Pinpoint the cell where the given text exists, returning its [x, y] midpoint coordinate. 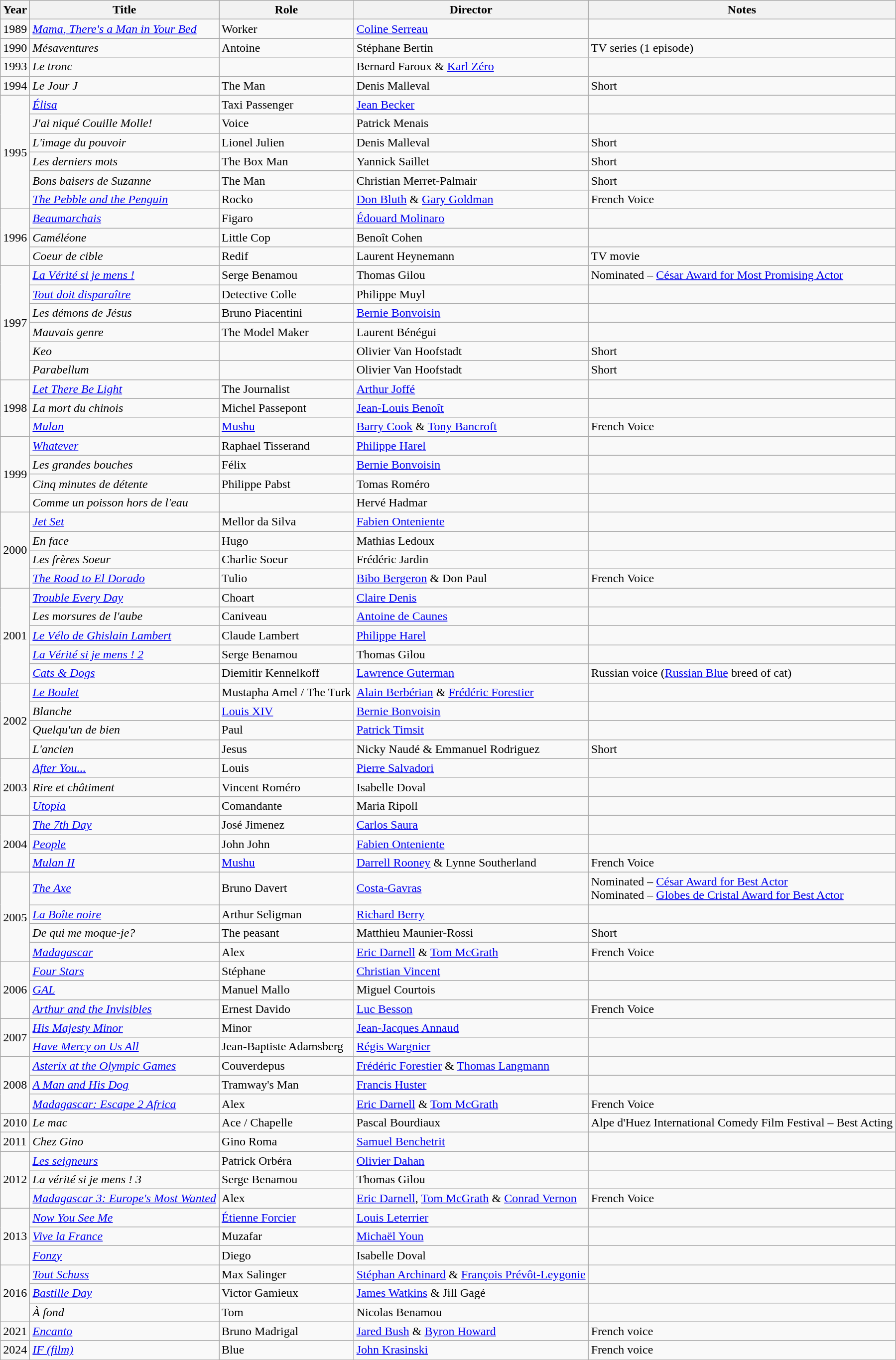
Blue [287, 1350]
Laurent Heynemann [471, 256]
Les derniers mots [125, 161]
2002 [15, 721]
Beaumarchais [125, 218]
The Axe [125, 888]
Title [125, 10]
Mama, There's a Man in Your Bed [125, 29]
Carlos Saura [471, 825]
Madagascar 3: Europe's Most Wanted [125, 1199]
Antoine de Caunes [471, 617]
Raphael Tisserand [287, 446]
2010 [15, 1122]
Louis [287, 768]
The Model Maker [287, 332]
Louis XIV [287, 711]
Costa-Gavras [471, 888]
Arthur and the Invisibles [125, 1009]
Arthur Seligman [287, 914]
1999 [15, 474]
Bons baisers de Suzanne [125, 180]
Élisa [125, 105]
Utopía [125, 806]
Max Salinger [287, 1274]
2005 [15, 917]
Bruno Piacentini [287, 313]
Le Boulet [125, 692]
Alain Berbérian & Frédéric Forestier [471, 692]
Fonzy [125, 1255]
L'image du pouvoir [125, 142]
Jean-Jacques Annaud [471, 1028]
Bruno Davert [287, 888]
Blanche [125, 711]
Four Stars [125, 971]
La Vérité si je mens ! 2 [125, 654]
Mathias Ledoux [471, 540]
Tulio [287, 579]
Philippe Muyl [471, 294]
Bruno Madrigal [287, 1331]
2008 [15, 1085]
IF (film) [125, 1350]
Chez Gino [125, 1141]
2016 [15, 1293]
Hugo [287, 540]
Manuel Mallo [287, 990]
Charlie Soeur [287, 560]
Coline Serreau [471, 29]
Mulan II [125, 863]
Russian voice (Russian Blue breed of cat) [742, 673]
Nicky Naudé & Emmanuel Rodriguez [471, 749]
Mauvais genre [125, 332]
Claude Lambert [287, 635]
Caméléone [125, 238]
1995 [15, 152]
Figaro [287, 218]
Étienne Forcier [287, 1218]
The Road to El Dorado [125, 579]
People [125, 844]
1996 [15, 237]
Bernard Faroux & Karl Zéro [471, 67]
Diego [287, 1255]
Notes [742, 10]
Redif [287, 256]
La vérité si je mens ! 3 [125, 1180]
Coeur de cible [125, 256]
Paul [287, 730]
Now You See Me [125, 1218]
José Jimenez [287, 825]
Tout doit disparaître [125, 294]
Gino Roma [287, 1141]
2006 [15, 990]
TV series (1 episode) [742, 48]
Lionel Julien [287, 142]
Philippe Pabst [287, 484]
Maria Ripoll [471, 806]
Frédéric Forestier & Thomas Langmann [471, 1066]
Vive la France [125, 1236]
TV movie [742, 256]
Bibo Bergeron & Don Paul [471, 579]
Régis Wargnier [471, 1047]
Role [287, 10]
Parabellum [125, 370]
2024 [15, 1350]
Claire Denis [471, 598]
Les morsures de l'aube [125, 617]
Stéphan Archinard & François Prévôt-Leygonie [471, 1274]
Le mac [125, 1122]
Jean Becker [471, 105]
Asterix at the Olympic Games [125, 1066]
Diemitir Kennelkoff [287, 673]
Le Vélo de Ghislain Lambert [125, 635]
2011 [15, 1141]
1994 [15, 86]
Tout Schuss [125, 1274]
Le Jour J [125, 86]
Michel Passepont [287, 408]
Les grandes bouches [125, 465]
The 7th Day [125, 825]
After You... [125, 768]
Luc Besson [471, 1009]
Cats & Dogs [125, 673]
Christian Merret-Palmair [471, 180]
Rire et châtiment [125, 787]
Frédéric Jardin [471, 560]
Richard Berry [471, 914]
Jet Set [125, 521]
Little Cop [287, 238]
Louis Leterrier [471, 1218]
Ace / Chapelle [287, 1122]
Stéphane [287, 971]
Patrick Menais [471, 124]
J'ai niqué Couille Molle! [125, 124]
Minor [287, 1028]
2000 [15, 550]
2012 [15, 1180]
Keo [125, 351]
1990 [15, 48]
Nicolas Benamou [471, 1312]
Arthur Joffé [471, 389]
Don Bluth & Gary Goldman [471, 199]
Tom [287, 1312]
Cinq minutes de détente [125, 484]
Whatever [125, 446]
Matthieu Maunier-Rossi [471, 933]
1997 [15, 323]
Olivier Dahan [471, 1161]
Michaël Youn [471, 1236]
2001 [15, 635]
Darrell Rooney & Lynne Southerland [471, 863]
2021 [15, 1331]
John Krasinski [471, 1350]
Les seigneurs [125, 1161]
Jesus [287, 749]
Mustapha Amel / The Turk [287, 692]
Lawrence Guterman [471, 673]
Trouble Every Day [125, 598]
Year [15, 10]
Madagascar: Escape 2 Africa [125, 1104]
2004 [15, 844]
Victor Gamieux [287, 1293]
Miguel Courtois [471, 990]
La mort du chinois [125, 408]
Muzafar [287, 1236]
Félix [287, 465]
Mulan [125, 427]
Taxi Passenger [287, 105]
Encanto [125, 1331]
Caniveau [287, 617]
The Journalist [287, 389]
Antoine [287, 48]
Barry Cook & Tony Bancroft [471, 427]
Tomas Roméro [471, 484]
Director [471, 10]
A Man and His Dog [125, 1085]
2013 [15, 1236]
Laurent Bénégui [471, 332]
La Vérité si je mens ! [125, 275]
John John [287, 844]
Vincent Roméro [287, 787]
Mésaventures [125, 48]
Pascal Bourdiaux [471, 1122]
Quelqu'un de bien [125, 730]
Ernest Davido [287, 1009]
Let There Be Light [125, 389]
Comandante [287, 806]
2007 [15, 1037]
Mellor da Silva [287, 521]
Hervé Hadmar [471, 502]
Detective Colle [287, 294]
À fond [125, 1312]
Choart [287, 598]
James Watkins & Jill Gagé [471, 1293]
His Majesty Minor [125, 1028]
1993 [15, 67]
Samuel Benchetrit [471, 1141]
Worker [287, 29]
Comme un poisson hors de l'eau [125, 502]
Le tronc [125, 67]
Pierre Salvadori [471, 768]
The Box Man [287, 161]
Bastille Day [125, 1293]
Les démons de Jésus [125, 313]
Tramway's Man [287, 1085]
Édouard Molinaro [471, 218]
Have Mercy on Us All [125, 1047]
Voice [287, 124]
Couverdepus [287, 1066]
Alpe d'Huez International Comedy Film Festival – Best Acting [742, 1122]
Les frères Soeur [125, 560]
Jean-Baptiste Adamsberg [287, 1047]
Rocko [287, 199]
The peasant [287, 933]
The Pebble and the Penguin [125, 199]
Nominated – César Award for Most Promising Actor [742, 275]
2003 [15, 787]
1989 [15, 29]
Madagascar [125, 952]
Christian Vincent [471, 971]
Patrick Orbéra [287, 1161]
De qui me moque-je? [125, 933]
Jean-Louis Benoît [471, 408]
La Boîte noire [125, 914]
Francis Huster [471, 1085]
Patrick Timsit [471, 730]
En face [125, 540]
Eric Darnell, Tom McGrath & Conrad Vernon [471, 1199]
Yannick Saillet [471, 161]
L'ancien [125, 749]
GAL [125, 990]
1998 [15, 408]
Benoît Cohen [471, 238]
Jared Bush & Byron Howard [471, 1331]
Stéphane Bertin [471, 48]
Nominated – César Award for Best ActorNominated – Globes de Cristal Award for Best Actor [742, 888]
